Pinpoint the cell where the given text exists, returning its (x, y) midpoint coordinate. 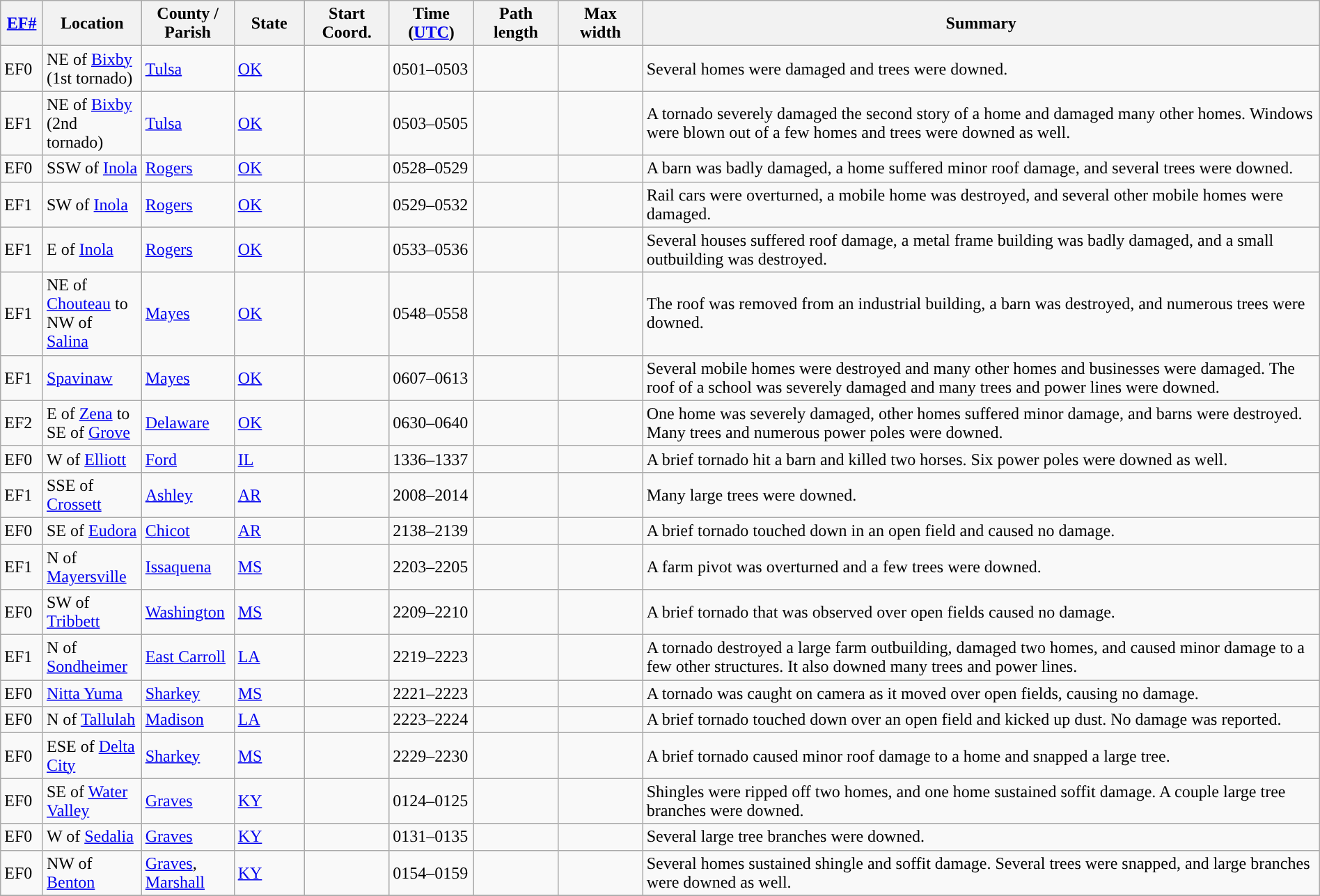
Chicot (188, 530)
W of Sedalia (92, 837)
0154–0159 (432, 873)
A brief tornado caused minor roof damage to a home and snapped a large tree. (981, 756)
SSW of Inola (92, 168)
0503–0505 (432, 123)
2221–2223 (432, 693)
2219–2223 (432, 657)
Several large tree branches were downed. (981, 837)
EF2 (22, 423)
0528–0529 (432, 168)
Rail cars were overturned, a mobile home was destroyed, and several other mobile homes were damaged. (981, 205)
SE of Eudora (92, 530)
E of Zena to SE of Grove (92, 423)
NE of Chouteau to NW of Salina (92, 313)
A brief tornado hit a barn and killed two horses. Six power poles were downed as well. (981, 459)
0607–0613 (432, 377)
2223–2224 (432, 720)
A brief tornado touched down over an open field and kicked up dust. No damage was reported. (981, 720)
The roof was removed from an industrial building, a barn was destroyed, and numerous trees were downed. (981, 313)
Spavinaw (92, 377)
N of Tallulah (92, 720)
EF# (22, 24)
2203–2205 (432, 567)
Time (UTC) (432, 24)
SW of Tribbett (92, 613)
N of Sondheimer (92, 657)
W of Elliott (92, 459)
Nitta Yuma (92, 693)
0630–0640 (432, 423)
ESE of Delta City (92, 756)
0131–0135 (432, 837)
0501–0503 (432, 68)
SW of Inola (92, 205)
Several homes sustained shingle and soffit damage. Several trees were snapped, and large branches were downed as well. (981, 873)
IL (269, 459)
N of Mayersville (92, 567)
Issaquena (188, 567)
0533–0536 (432, 249)
2138–2139 (432, 530)
Graves, Marshall (188, 873)
0548–0558 (432, 313)
Several houses suffered roof damage, a metal frame building was badly damaged, and a small outbuilding was destroyed. (981, 249)
1336–1337 (432, 459)
A barn was badly damaged, a home suffered minor roof damage, and several trees were downed. (981, 168)
A farm pivot was overturned and a few trees were downed. (981, 567)
Many large trees were downed. (981, 494)
Summary (981, 24)
0124–0125 (432, 801)
NE of Bixby (1st tornado) (92, 68)
Ashley (188, 494)
2008–2014 (432, 494)
A tornado was caught on camera as it moved over open fields, causing no damage. (981, 693)
Madison (188, 720)
NE of Bixby (2nd tornado) (92, 123)
Max width (600, 24)
Shingles were ripped off two homes, and one home sustained soffit damage. A couple large tree branches were downed. (981, 801)
2229–2230 (432, 756)
0529–0532 (432, 205)
Path length (515, 24)
A brief tornado that was observed over open fields caused no damage. (981, 613)
Ford (188, 459)
Washington (188, 613)
East Carroll (188, 657)
2209–2210 (432, 613)
A brief tornado touched down in an open field and caused no damage. (981, 530)
NW of Benton (92, 873)
Start Coord. (347, 24)
State (269, 24)
Location (92, 24)
Delaware (188, 423)
County / Parish (188, 24)
Several homes were damaged and trees were downed. (981, 68)
SSE of Crossett (92, 494)
SE of Water Valley (92, 801)
One home was severely damaged, other homes suffered minor damage, and barns were destroyed. Many trees and numerous power poles were downed. (981, 423)
E of Inola (92, 249)
